Return the (x, y) coordinate for the center point of the cell that contains the specified text.  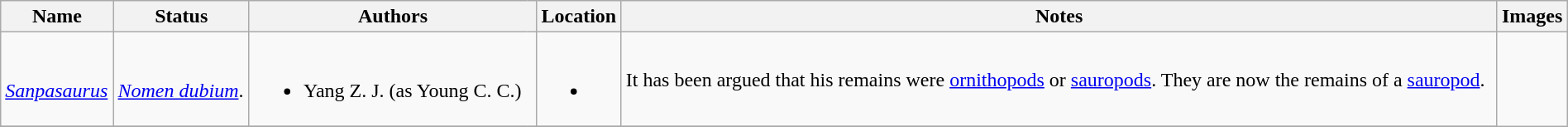
Yang Z. J. (as Young C. C.) (389, 80)
Notes (1059, 17)
Name (57, 17)
Authors (392, 17)
Sanpasaurus (57, 80)
Images (1532, 17)
It has been argued that his remains were ornithopods or sauropods. They are now the remains of a sauropod. (1059, 80)
Location (579, 17)
Nomen dubium. (181, 80)
Status (181, 17)
